Pinpoint the cell where the given text exists, returning its (x, y) midpoint coordinate. 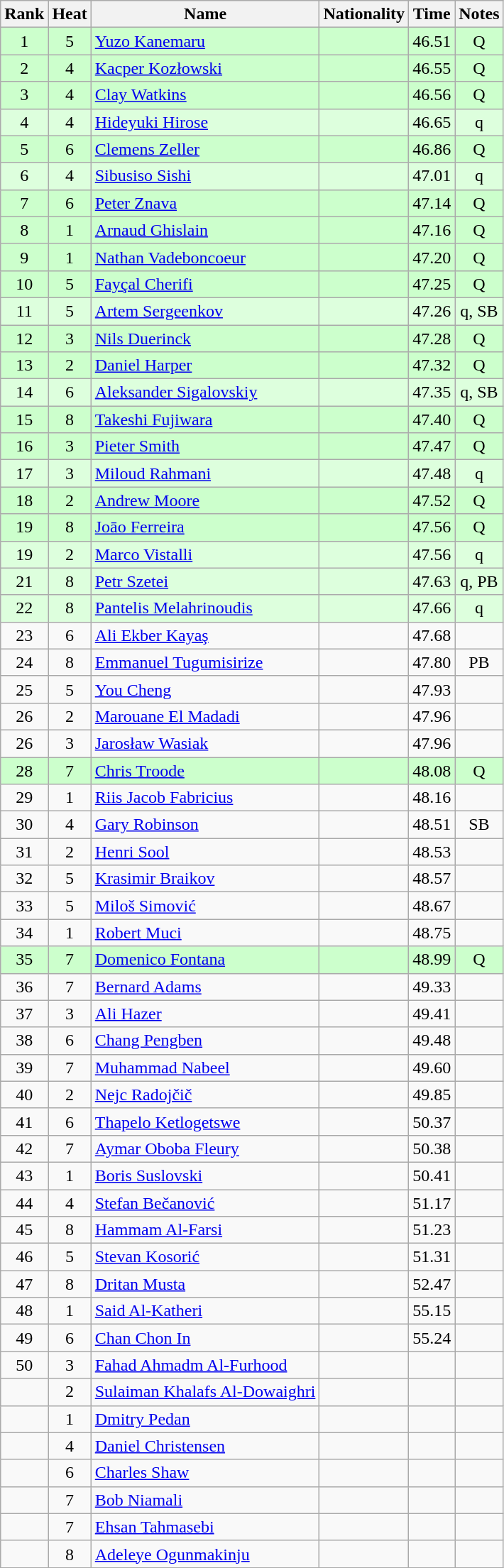
Petr Szetei (205, 581)
51.17 (432, 1203)
47.80 (432, 662)
Sulaiman Khalafs Al-Dowaighri (205, 1392)
48.99 (432, 960)
28 (24, 770)
Ali Hazer (205, 1014)
50.38 (432, 1148)
25 (24, 689)
Sibusiso Sishi (205, 176)
Arnaud Ghislain (205, 230)
35 (24, 960)
47.66 (432, 608)
47.26 (432, 311)
24 (24, 662)
Artem Sergeenkov (205, 311)
50 (24, 1365)
Rank (24, 14)
Fayçal Cherifi (205, 284)
55.24 (432, 1338)
40 (24, 1095)
38 (24, 1041)
49.41 (432, 1014)
22 (24, 608)
41 (24, 1122)
30 (24, 825)
Adeleye Ogunmakinju (205, 1554)
43 (24, 1175)
29 (24, 798)
13 (24, 366)
Pantelis Melahrinoudis (205, 608)
11 (24, 311)
Jarosław Wasiak (205, 743)
Charles Shaw (205, 1473)
Miloud Rahmani (205, 473)
Chang Pengben (205, 1041)
48.57 (432, 879)
Clay Watkins (205, 95)
47.52 (432, 500)
46.55 (432, 68)
46.51 (432, 41)
16 (24, 446)
31 (24, 852)
23 (24, 635)
49 (24, 1338)
18 (24, 500)
Kacper Kozłowski (205, 68)
Chan Chon In (205, 1338)
49.60 (432, 1068)
47 (24, 1284)
49.48 (432, 1041)
Aleksander Sigalovskiy (205, 393)
44 (24, 1203)
47.48 (432, 473)
48.51 (432, 825)
Yuzo Kanemaru (205, 41)
50.37 (432, 1122)
Dmitry Pedan (205, 1419)
46.56 (432, 95)
Gary Robinson (205, 825)
Aymar Oboba Fleury (205, 1148)
PB (479, 662)
Nationality (364, 14)
47.35 (432, 393)
Robert Muci (205, 933)
12 (24, 339)
Ali Ekber Kayaş (205, 635)
Bernard Adams (205, 987)
Thapelo Ketlogetswe (205, 1122)
33 (24, 906)
51.23 (432, 1230)
9 (24, 257)
Chris Troode (205, 770)
Marouane El Madadi (205, 716)
15 (24, 420)
47.68 (432, 635)
14 (24, 393)
Pieter Smith (205, 446)
46 (24, 1257)
47.40 (432, 420)
Daniel Christensen (205, 1446)
Takeshi Fujiwara (205, 420)
Heat (70, 14)
51.31 (432, 1257)
48.67 (432, 906)
Riis Jacob Fabricius (205, 798)
Peter Znava (205, 203)
32 (24, 879)
Name (205, 14)
Emmanuel Tugumisirize (205, 662)
Ehsan Tahmasebi (205, 1527)
47.16 (432, 230)
Dritan Musta (205, 1284)
Said Al-Katheri (205, 1311)
Domenico Fontana (205, 960)
Miloš Simović (205, 906)
47.28 (432, 339)
Time (432, 14)
46.86 (432, 149)
10 (24, 284)
Krasimir Braikov (205, 879)
49.85 (432, 1095)
47.32 (432, 366)
Nejc Radojčič (205, 1095)
47.93 (432, 689)
Henri Sool (205, 852)
47.14 (432, 203)
50.41 (432, 1175)
47.25 (432, 284)
48.16 (432, 798)
21 (24, 581)
Nils Duerinck (205, 339)
Hammam Al-Farsi (205, 1230)
39 (24, 1068)
49.33 (432, 987)
55.15 (432, 1311)
42 (24, 1148)
Nathan Vadeboncoeur (205, 257)
Bob Niamali (205, 1500)
Fahad Ahmadm Al-Furhood (205, 1365)
Andrew Moore (205, 500)
47.20 (432, 257)
Muhammad Nabeel (205, 1068)
Hideyuki Hirose (205, 122)
46.65 (432, 122)
Daniel Harper (205, 366)
Clemens Zeller (205, 149)
48.53 (432, 852)
34 (24, 933)
q, PB (479, 581)
You Cheng (205, 689)
36 (24, 987)
Boris Suslovski (205, 1175)
37 (24, 1014)
47.01 (432, 176)
48.08 (432, 770)
Notes (479, 14)
47.47 (432, 446)
Joāo Ferreira (205, 527)
Marco Vistalli (205, 554)
Stefan Bečanović (205, 1203)
Stevan Kosorić (205, 1257)
47.63 (432, 581)
SB (479, 825)
45 (24, 1230)
48 (24, 1311)
17 (24, 473)
48.75 (432, 933)
52.47 (432, 1284)
